Return [X, Y] of the center of cell containing provided text 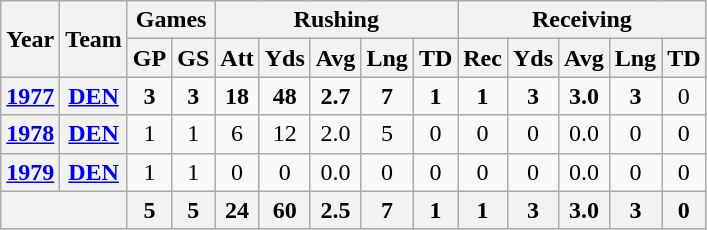
Games [170, 20]
18 [237, 96]
1978 [30, 134]
Year [30, 39]
Team [94, 39]
1977 [30, 96]
2.5 [336, 210]
Receiving [582, 20]
2.0 [336, 134]
Rec [483, 58]
GP [149, 58]
Rushing [336, 20]
Att [237, 58]
6 [237, 134]
60 [284, 210]
12 [284, 134]
GS [194, 58]
24 [237, 210]
2.7 [336, 96]
48 [284, 96]
1979 [30, 172]
